Pinpoint the cell where the given text exists, returning its [X, Y] midpoint coordinate. 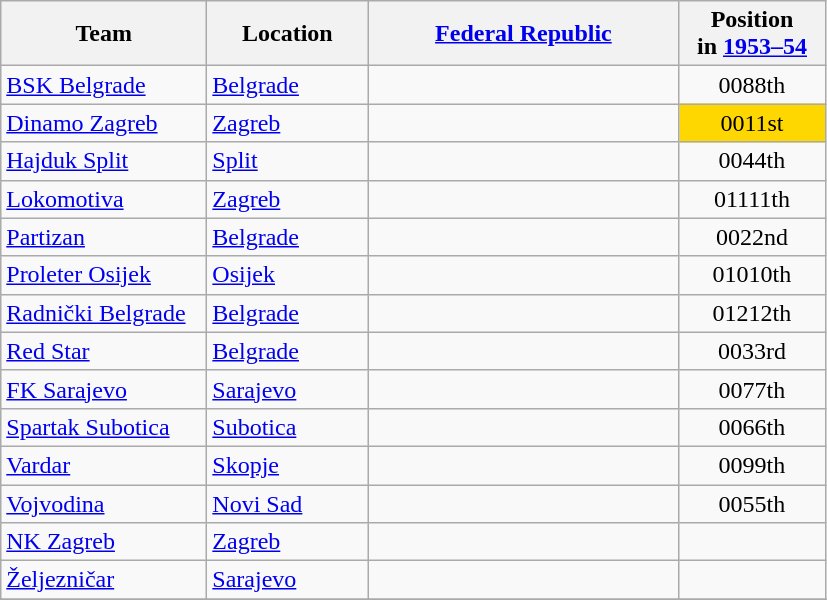
0033rd [752, 351]
Subotica [288, 427]
Split [288, 161]
Team [104, 34]
Hajduk Split [104, 161]
0099th [752, 465]
Spartak Subotica [104, 427]
Vardar [104, 465]
Lokomotiva [104, 199]
01111th [752, 199]
BSK Belgrade [104, 85]
0088th [752, 85]
01010th [752, 275]
Partizan [104, 237]
Vojvodina [104, 503]
Skopje [288, 465]
Location [288, 34]
Osijek [288, 275]
0044th [752, 161]
0055th [752, 503]
01212th [752, 313]
Red Star [104, 351]
Proleter Osijek [104, 275]
0066th [752, 427]
Positionin 1953–54 [752, 34]
Željezničar [104, 580]
Federal Republic [524, 34]
Dinamo Zagreb [104, 123]
NK Zagreb [104, 542]
0022nd [752, 237]
Radnički Belgrade [104, 313]
Novi Sad [288, 503]
0011st [752, 123]
FK Sarajevo [104, 389]
0077th [752, 389]
